Return [x, y] of the center of cell containing provided text 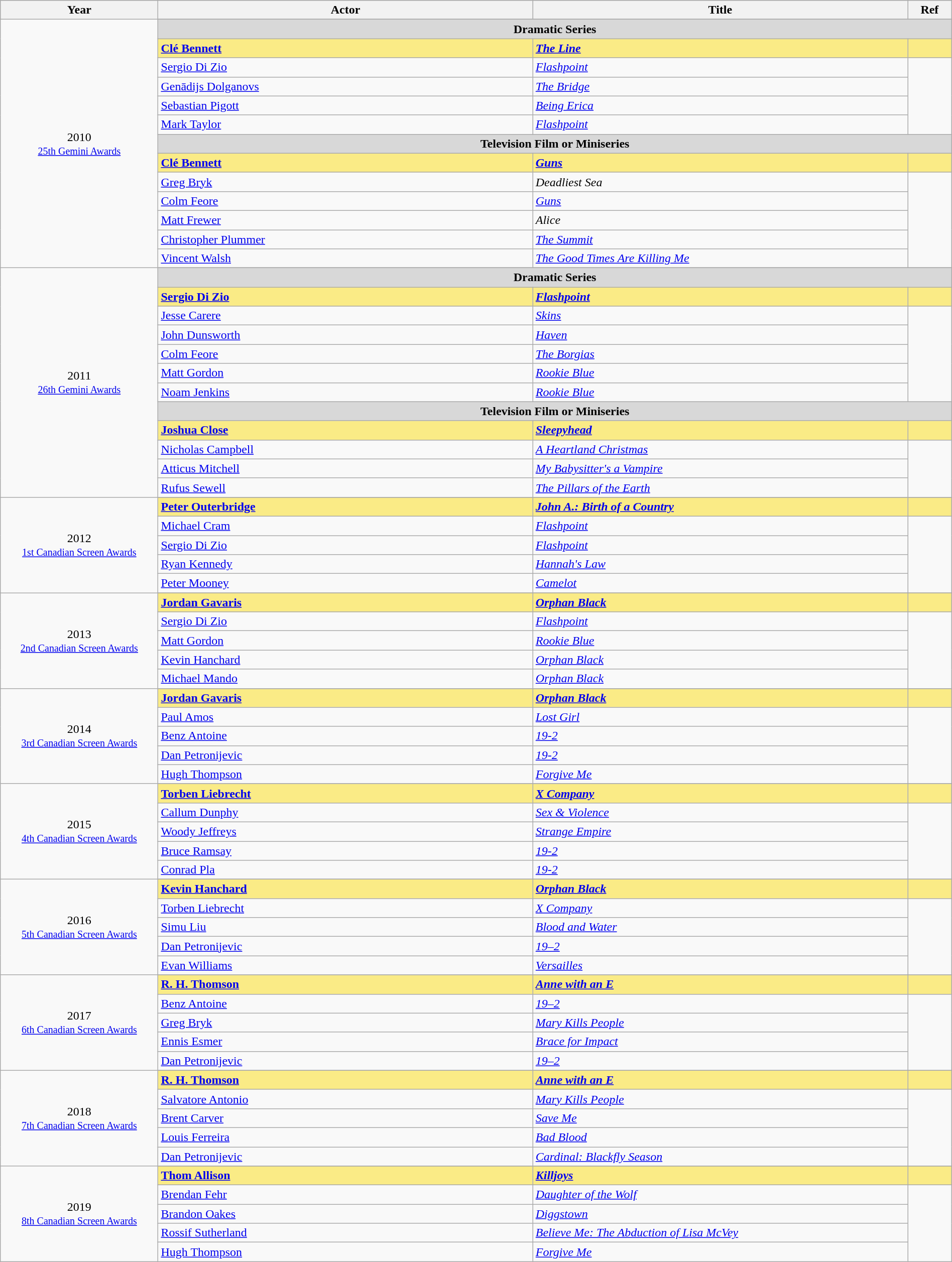
Title [720, 10]
Ennis Esmer [345, 1042]
Camelot [720, 583]
2011 26th Gemini Awards [79, 383]
The Summit [720, 239]
Paul Amos [345, 717]
Killjoys [720, 1176]
The Borgias [720, 354]
Lost Girl [720, 717]
Bruce Ramsay [345, 851]
Rufus Sewell [345, 487]
Versailles [720, 965]
The Good Times Are Killing Me [720, 259]
Callum Dunphy [345, 812]
Alice [720, 220]
Christopher Plummer [345, 239]
John A.: Birth of a Country [720, 507]
Peter Mooney [345, 583]
Peter Outerbridge [345, 507]
Thom Allison [345, 1176]
2017 6th Canadian Screen Awards [79, 1023]
Brandon Oakes [345, 1214]
Michael Mando [345, 679]
Brent Carver [345, 1118]
Joshua Close [345, 430]
The Bridge [720, 86]
Hannah's Law [720, 564]
2019 8th Canadian Screen Awards [79, 1214]
Evan Williams [345, 965]
The Pillars of the Earth [720, 487]
2014 3rd Canadian Screen Awards [79, 736]
Actor [345, 10]
Skins [720, 316]
Ryan Kennedy [345, 564]
Diggstown [720, 1214]
Noam Jenkins [345, 392]
2015 4th Canadian Screen Awards [79, 831]
Sleepyhead [720, 430]
Deadliest Sea [720, 182]
2013 2nd Canadian Screen Awards [79, 641]
A Heartland Christmas [720, 449]
2010 25th Gemini Awards [79, 144]
Louis Ferreira [345, 1137]
Rossif Sutherland [345, 1233]
Jesse Carere [345, 316]
Michael Cram [345, 526]
2018 7th Canadian Screen Awards [79, 1118]
2012 1st Canadian Screen Awards [79, 545]
2016 5th Canadian Screen Awards [79, 927]
The Line [720, 48]
Save Me [720, 1118]
Matt Frewer [345, 220]
My Babysitter's a Vampire [720, 468]
Salvatore Antonio [345, 1099]
Year [79, 10]
Ref [930, 10]
Cardinal: Blackfly Season [720, 1156]
Being Erica [720, 105]
John Dunsworth [345, 335]
Nicholas Campbell [345, 449]
Genādijs Dolganovs [345, 86]
Believe Me: The Abduction of Lisa McVey [720, 1233]
Woody Jeffreys [345, 831]
Daughter of the Wolf [720, 1195]
Bad Blood [720, 1137]
Brace for Impact [720, 1042]
Brendan Fehr [345, 1195]
Sex & Violence [720, 812]
Sebastian Pigott [345, 105]
Conrad Pla [345, 870]
Haven [720, 335]
Vincent Walsh [345, 259]
Atticus Mitchell [345, 468]
Mark Taylor [345, 124]
Strange Empire [720, 831]
Simu Liu [345, 927]
Blood and Water [720, 927]
